Detect which cell encompasses the target text, then output its [X, Y] center coordinate. 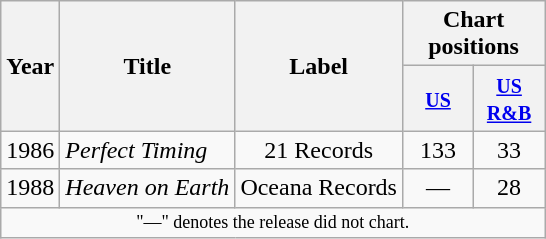
Oceana Records [319, 188]
"—" denotes the release did not chart. [273, 222]
1986 [30, 150]
Title [148, 66]
Chart positions [473, 34]
133 [438, 150]
Year [30, 66]
— [438, 188]
US R&B [510, 98]
28 [510, 188]
Label [319, 66]
US [438, 98]
1988 [30, 188]
Perfect Timing [148, 150]
33 [510, 150]
Heaven on Earth [148, 188]
21 Records [319, 150]
